Output the (x, y) coordinate of the center of the cell containing the given text.  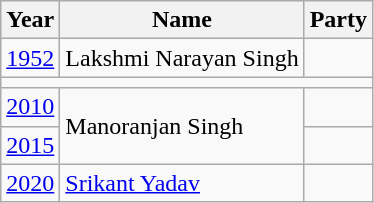
Srikant Yadav (182, 183)
2010 (30, 107)
Party (338, 20)
2020 (30, 183)
1952 (30, 58)
Name (182, 20)
Manoranjan Singh (182, 126)
2015 (30, 145)
Year (30, 20)
Lakshmi Narayan Singh (182, 58)
